From the cell containing the given text, extract its center point as [x, y] coordinate. 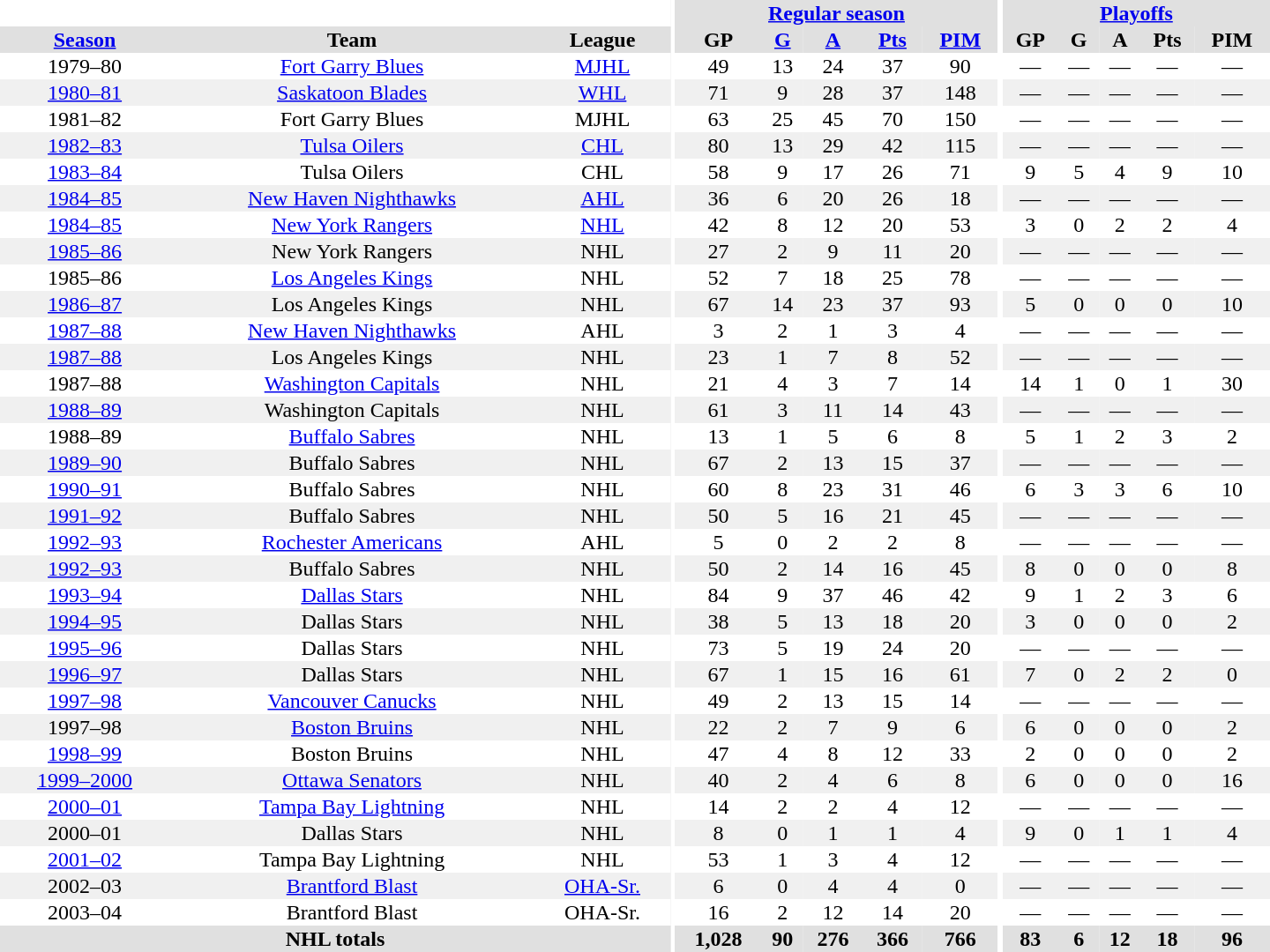
36 [718, 198]
1981–82 [85, 119]
1994–95 [85, 621]
115 [960, 145]
766 [960, 939]
150 [960, 119]
148 [960, 93]
366 [893, 939]
58 [718, 172]
2002–03 [85, 886]
1991–92 [85, 516]
1990–91 [85, 489]
Vancouver Canucks [352, 701]
43 [960, 410]
17 [833, 172]
38 [718, 621]
1979–80 [85, 66]
Ottawa Senators [352, 780]
93 [960, 304]
1,028 [718, 939]
78 [960, 278]
1989–90 [85, 463]
83 [1030, 939]
Season [85, 40]
League [602, 40]
1999–2000 [85, 780]
60 [718, 489]
1993–94 [85, 595]
276 [833, 939]
47 [718, 754]
Rochester Americans [352, 542]
Saskatoon Blades [352, 93]
WHL [602, 93]
31 [893, 489]
2001–02 [85, 859]
1998–99 [85, 754]
1980–81 [85, 93]
73 [718, 648]
70 [893, 119]
30 [1232, 383]
28 [833, 93]
27 [718, 251]
19 [833, 648]
40 [718, 780]
Playoffs [1136, 13]
80 [718, 145]
1986–87 [85, 304]
1996–97 [85, 674]
22 [718, 727]
2003–04 [85, 912]
96 [1232, 939]
NHL totals [335, 939]
Team [352, 40]
33 [960, 754]
1982–83 [85, 145]
84 [718, 595]
1995–96 [85, 648]
Regular season [836, 13]
29 [833, 145]
63 [718, 119]
1983–84 [85, 172]
